Provide the (X, Y) coordinate of the cell's center where the given text is located.  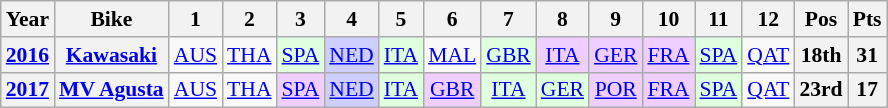
Bike (112, 19)
2 (249, 19)
Pts (868, 19)
23rd (820, 90)
Kawasaki (112, 55)
18th (820, 55)
11 (719, 19)
POR (616, 90)
31 (868, 55)
17 (868, 90)
4 (351, 19)
2017 (28, 90)
Pos (820, 19)
9 (616, 19)
7 (508, 19)
6 (452, 19)
2016 (28, 55)
10 (668, 19)
5 (401, 19)
12 (768, 19)
1 (196, 19)
MV Agusta (112, 90)
8 (562, 19)
Year (28, 19)
3 (301, 19)
MAL (452, 55)
